Search for the cell housing the specified text and yield its (x, y) center coordinate. 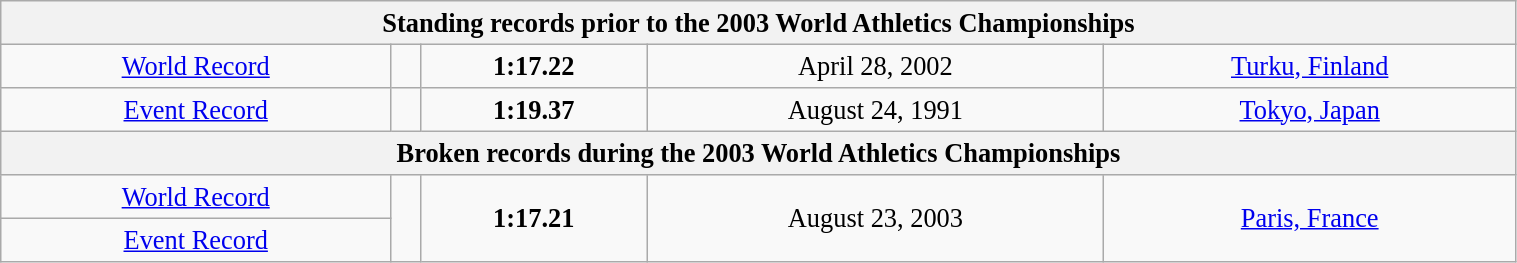
August 24, 1991 (875, 109)
1:17.21 (534, 218)
Tokyo, Japan (1310, 109)
Paris, France (1310, 218)
Broken records during the 2003 World Athletics Championships (758, 153)
1:17.22 (534, 66)
1:19.37 (534, 109)
August 23, 2003 (875, 218)
April 28, 2002 (875, 66)
Standing records prior to the 2003 World Athletics Championships (758, 22)
Turku, Finland (1310, 66)
